Identify which cell holds the provided text, then report its (x, y) central coordinate. 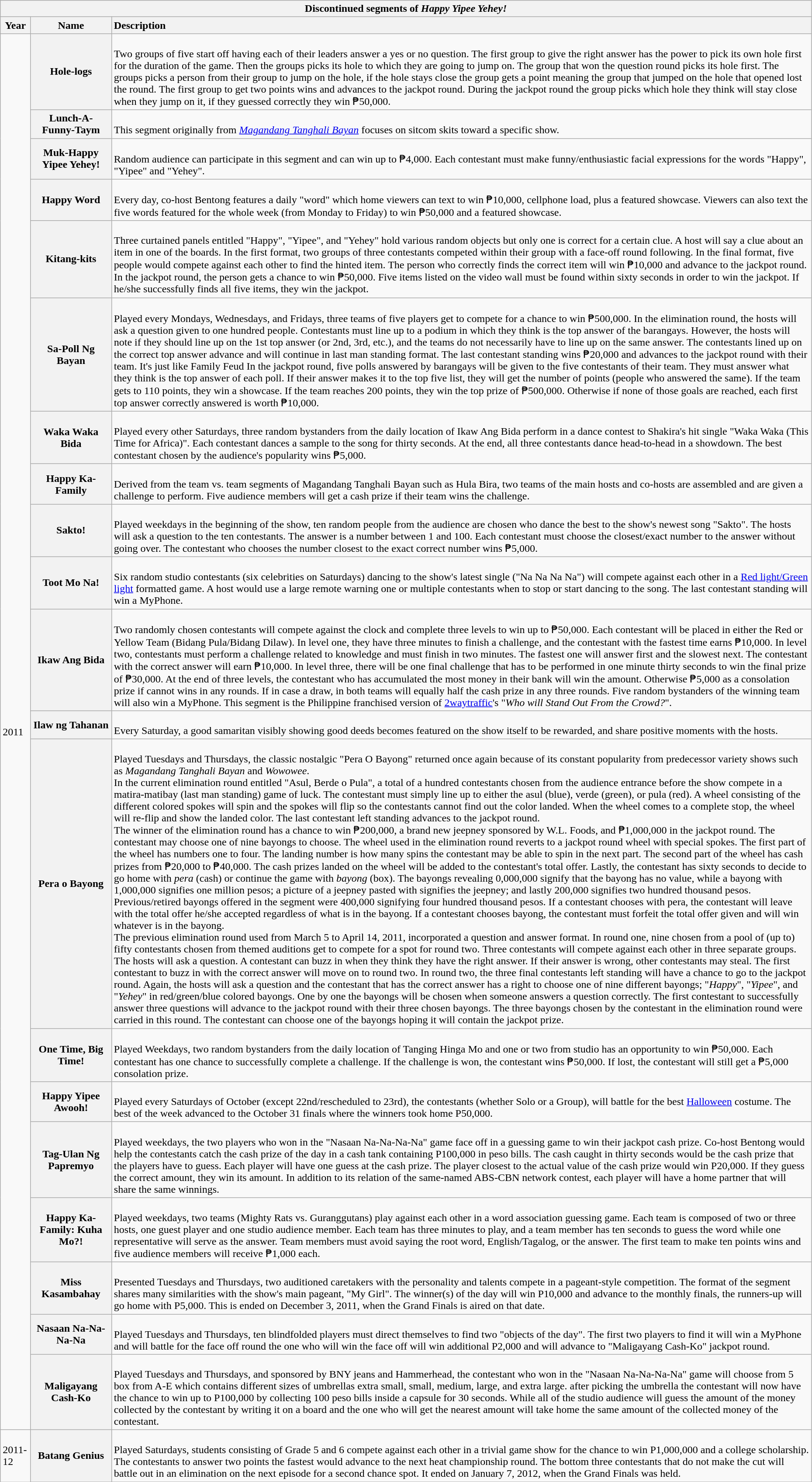
Happy Yipee Awooh! (71, 1102)
Happy Ka-Family: Kuha Mo?! (71, 1230)
Ilaw ng Tahanan (71, 725)
Happy Word (71, 200)
Tag-Ulan Ng Papremyo (71, 1160)
Waka Waka Bida (71, 438)
This segment originally from Magandang Tanghali Bayan focuses on sitcom skits toward a specific show. (461, 124)
Batang Genius (71, 1456)
Year (16, 25)
Miss Kasambahay (71, 1288)
Nasaan Na-Na-Na-Na (71, 1334)
Happy Ka-Family (71, 484)
Hole-logs (71, 72)
Sa-Poll Ng Bayan (71, 354)
Ikaw Ang Bida (71, 660)
Name (71, 25)
Muk-Happy Yipee Yehey! (71, 159)
Discontinued segments of Happy Yipee Yehey! (406, 9)
Description (461, 25)
2011-12 (16, 1456)
Sakto! (71, 530)
Pera o Bayong (71, 884)
2011 (16, 732)
Toot Mo Na! (71, 583)
Kitang-kits (71, 259)
Maligayang Cash-Ko (71, 1392)
One Time, Big Time! (71, 1055)
Lunch-A-Funny-Taym (71, 124)
